Scan for the cell matching the given text and deliver its [x, y] coordinate at center. 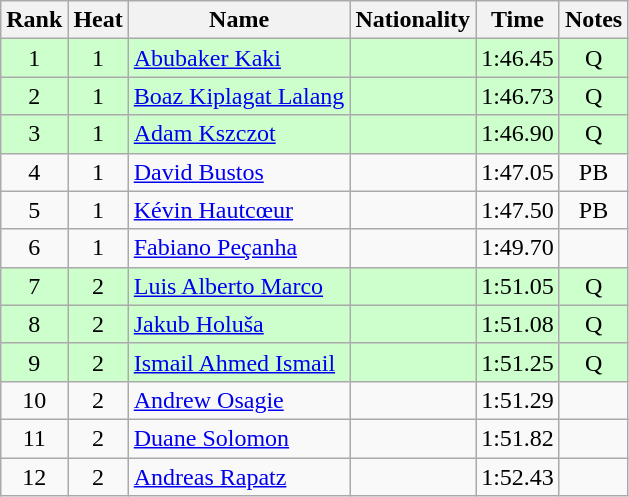
Fabiano Peçanha [239, 248]
4 [34, 172]
Boaz Kiplagat Lalang [239, 96]
1:51.05 [518, 286]
Jakub Holuša [239, 324]
Name [239, 20]
Kévin Hautcœur [239, 210]
1:51.29 [518, 400]
1:52.43 [518, 477]
1:47.05 [518, 172]
1:46.45 [518, 58]
Nationality [413, 20]
Abubaker Kaki [239, 58]
Adam Kszczot [239, 134]
Andrew Osagie [239, 400]
1:46.73 [518, 96]
6 [34, 248]
Rank [34, 20]
7 [34, 286]
Notes [593, 20]
Heat [98, 20]
Duane Solomon [239, 438]
David Bustos [239, 172]
1:51.08 [518, 324]
1:51.25 [518, 362]
1:49.70 [518, 248]
1:51.82 [518, 438]
Time [518, 20]
Andreas Rapatz [239, 477]
1:46.90 [518, 134]
11 [34, 438]
9 [34, 362]
Luis Alberto Marco [239, 286]
8 [34, 324]
Ismail Ahmed Ismail [239, 362]
3 [34, 134]
5 [34, 210]
12 [34, 477]
1:47.50 [518, 210]
10 [34, 400]
